Locate the cell with the specified text and output its (x, y) center coordinate. 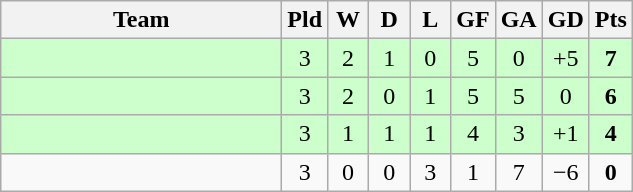
W (348, 20)
−6 (566, 172)
6 (610, 96)
+1 (566, 134)
GA (518, 20)
Pld (305, 20)
Team (142, 20)
GF (473, 20)
GD (566, 20)
Pts (610, 20)
+5 (566, 58)
L (430, 20)
D (390, 20)
